Output the (X, Y) coordinate of the center of the cell containing the given text.  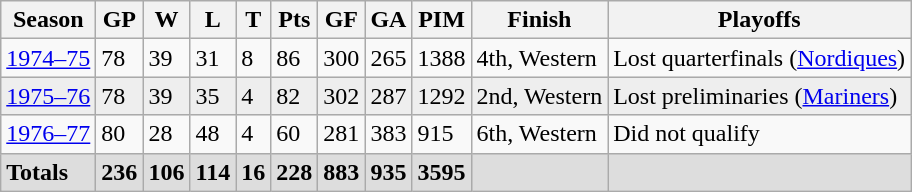
GF (342, 20)
114 (213, 172)
1976–77 (48, 134)
1292 (442, 96)
3595 (442, 172)
GP (120, 20)
236 (120, 172)
31 (213, 58)
228 (294, 172)
16 (254, 172)
82 (294, 96)
1975–76 (48, 96)
Did not qualify (760, 134)
PIM (442, 20)
302 (342, 96)
883 (342, 172)
L (213, 20)
4th, Western (540, 58)
28 (166, 134)
6th, Western (540, 134)
35 (213, 96)
60 (294, 134)
106 (166, 172)
80 (120, 134)
281 (342, 134)
86 (294, 58)
W (166, 20)
Finish (540, 20)
915 (442, 134)
Lost quarterfinals (Nordiques) (760, 58)
48 (213, 134)
Season (48, 20)
935 (388, 172)
Playoffs (760, 20)
383 (388, 134)
300 (342, 58)
T (254, 20)
Lost preliminaries (Mariners) (760, 96)
Totals (48, 172)
265 (388, 58)
8 (254, 58)
Pts (294, 20)
GA (388, 20)
2nd, Western (540, 96)
1974–75 (48, 58)
1388 (442, 58)
287 (388, 96)
